Detect which cell encompasses the target text, then output its (x, y) center coordinate. 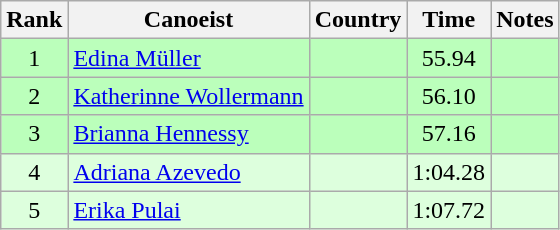
2 (34, 96)
Country (358, 20)
Edina Müller (188, 58)
Brianna Hennessy (188, 134)
Rank (34, 20)
3 (34, 134)
Katherinne Wollermann (188, 96)
4 (34, 172)
Adriana Azevedo (188, 172)
5 (34, 210)
Time (449, 20)
57.16 (449, 134)
1:07.72 (449, 210)
1:04.28 (449, 172)
Notes (525, 20)
Canoeist (188, 20)
Erika Pulai (188, 210)
55.94 (449, 58)
56.10 (449, 96)
1 (34, 58)
